Extract the [x, y] coordinate from the center of the cell holding the provided text.  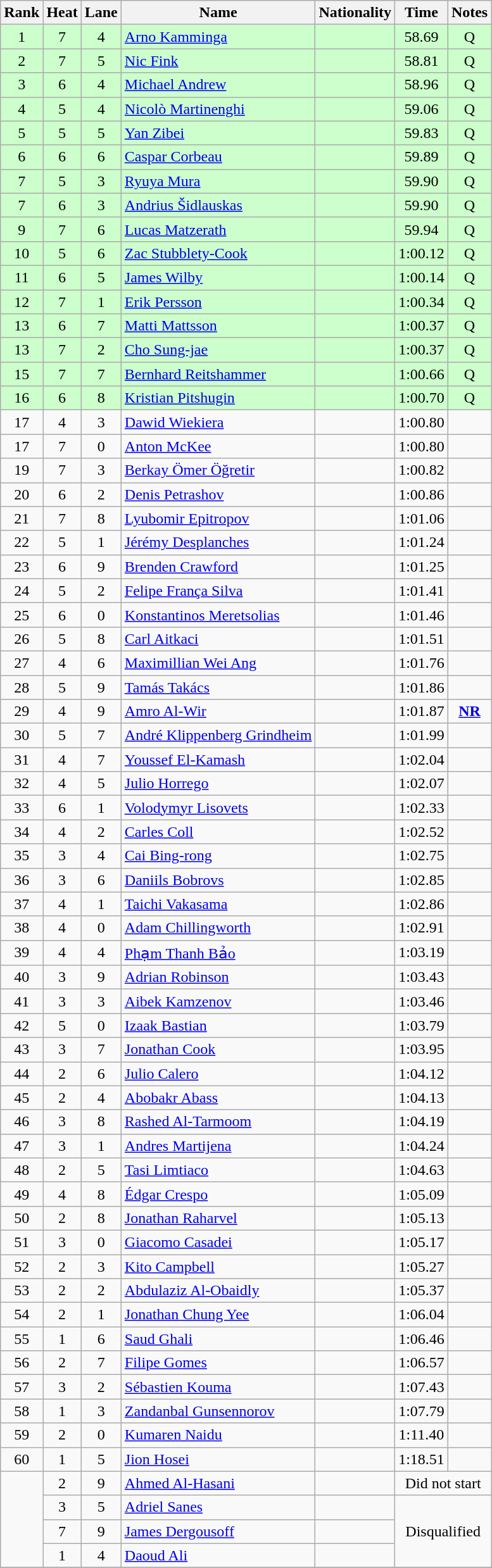
1:02.86 [422, 904]
Jérémy Desplanches [218, 543]
Anton McKee [218, 446]
Jion Hosei [218, 1459]
49 [22, 1194]
1:02.33 [422, 808]
51 [22, 1242]
40 [22, 977]
19 [22, 470]
15 [22, 374]
1:03.43 [422, 977]
Amro Al-Wir [218, 712]
1:03.19 [422, 953]
Ahmed Al-Hasani [218, 1483]
Tasi Limtiaco [218, 1170]
58.81 [422, 61]
1:02.07 [422, 784]
35 [22, 856]
Jonathan Chung Yee [218, 1315]
André Klippenberg Grindheim [218, 736]
Did not start [443, 1483]
Volodymyr Lisovets [218, 808]
41 [22, 1001]
1:00.34 [422, 302]
48 [22, 1170]
45 [22, 1098]
Caspar Corbeau [218, 157]
1:07.79 [422, 1411]
1:01.24 [422, 543]
Nicolò Martinenghi [218, 109]
30 [22, 736]
Adrian Robinson [218, 977]
Nic Fink [218, 61]
1:00.12 [422, 253]
Zac Stubblety-Cook [218, 253]
Adam Chillingworth [218, 928]
Michael Andrew [218, 85]
32 [22, 784]
Notes [469, 13]
56 [22, 1363]
Rank [22, 13]
Saud Ghali [218, 1339]
Yan Zibei [218, 133]
James Dergousoff [218, 1531]
Lyubomir Epitropov [218, 518]
1:18.51 [422, 1459]
1:06.46 [422, 1339]
Erik Persson [218, 302]
Kito Campbell [218, 1267]
Cho Sung-jae [218, 350]
1:00.14 [422, 277]
1:06.04 [422, 1315]
1:06.57 [422, 1363]
58 [22, 1411]
53 [22, 1291]
1:04.19 [422, 1122]
Arno Kamminga [218, 37]
1:01.99 [422, 736]
28 [22, 687]
26 [22, 639]
Kumaren Naidu [218, 1435]
Lane [101, 13]
1:11.40 [422, 1435]
58.69 [422, 37]
16 [22, 398]
Carles Coll [218, 832]
1:05.13 [422, 1218]
42 [22, 1025]
Taichi Vakasama [218, 904]
31 [22, 760]
1:02.75 [422, 856]
34 [22, 832]
Disqualified [443, 1531]
23 [22, 567]
1:00.70 [422, 398]
59.83 [422, 133]
21 [22, 518]
57 [22, 1387]
1:01.51 [422, 639]
24 [22, 591]
1:00.86 [422, 494]
1:05.17 [422, 1242]
Filipe Gomes [218, 1363]
Denis Petrashov [218, 494]
Jonathan Cook [218, 1050]
1:04.24 [422, 1146]
1:07.43 [422, 1387]
Ryuya Mura [218, 181]
43 [22, 1050]
Julio Horrego [218, 784]
1:02.04 [422, 760]
Brenden Crawford [218, 567]
25 [22, 615]
Aibek Kamzenov [218, 1001]
Berkay Ömer Öğretir [218, 470]
1:01.87 [422, 712]
1:01.06 [422, 518]
50 [22, 1218]
36 [22, 880]
1:00.66 [422, 374]
Julio Calero [218, 1074]
59.06 [422, 109]
58.96 [422, 85]
Abobakr Abass [218, 1098]
39 [22, 953]
Kristian Pitshugin [218, 398]
Zandanbal Gunsennorov [218, 1411]
Heat [62, 13]
37 [22, 904]
Dawid Wiekiera [218, 422]
1:02.52 [422, 832]
27 [22, 663]
Rashed Al-Tarmoom [218, 1122]
1:03.95 [422, 1050]
60 [22, 1459]
1:03.79 [422, 1025]
Jonathan Raharvel [218, 1218]
22 [22, 543]
Andrius Šidlauskas [218, 205]
55 [22, 1339]
1:05.09 [422, 1194]
47 [22, 1146]
44 [22, 1074]
1:03.46 [422, 1001]
Cai Bing-rong [218, 856]
Daoud Ali [218, 1555]
1:01.76 [422, 663]
Izaak Bastian [218, 1025]
Matti Mattsson [218, 326]
Adriel Sanes [218, 1507]
1:05.27 [422, 1267]
59.89 [422, 157]
NR [469, 712]
1:02.85 [422, 880]
James Wilby [218, 277]
Carl Aitkaci [218, 639]
1:02.91 [422, 928]
54 [22, 1315]
33 [22, 808]
1:04.13 [422, 1098]
1:05.37 [422, 1291]
Phạm Thanh Bảo [218, 953]
Youssef El-Kamash [218, 760]
Giacomo Casadei [218, 1242]
Tamás Takács [218, 687]
Abdulaziz Al-Obaidly [218, 1291]
Konstantinos Meretsolias [218, 615]
59 [22, 1435]
11 [22, 277]
12 [22, 302]
Name [218, 13]
1:01.86 [422, 687]
Maximillian Wei Ang [218, 663]
Time [422, 13]
Édgar Crespo [218, 1194]
Bernhard Reitshammer [218, 374]
Daniils Bobrovs [218, 880]
1:01.46 [422, 615]
Lucas Matzerath [218, 229]
Sébastien Kouma [218, 1387]
1:04.12 [422, 1074]
Felipe França Silva [218, 591]
Andres Martijena [218, 1146]
52 [22, 1267]
1:00.82 [422, 470]
46 [22, 1122]
1:01.25 [422, 567]
1:04.63 [422, 1170]
29 [22, 712]
59.94 [422, 229]
1:01.41 [422, 591]
Nationality [355, 13]
10 [22, 253]
38 [22, 928]
20 [22, 494]
